Return [x, y] of the center of cell containing provided text 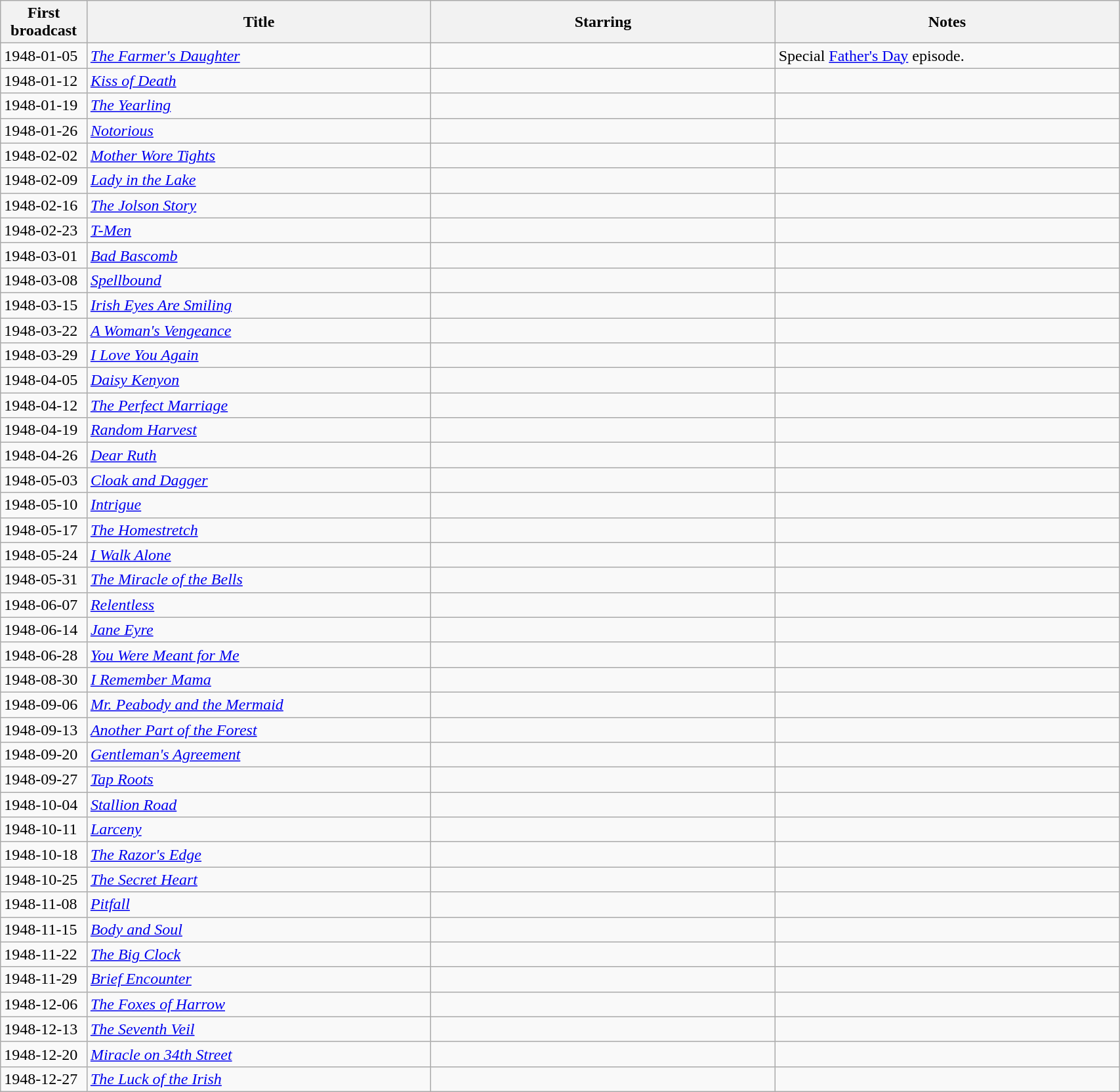
1948-05-17 [44, 530]
1948-09-13 [44, 730]
1948-02-16 [44, 205]
T-Men [259, 230]
1948-01-19 [44, 106]
1948-05-10 [44, 505]
Random Harvest [259, 430]
Kiss of Death [259, 81]
Title [259, 22]
1948-04-12 [44, 405]
First broadcast [44, 22]
Starring [603, 22]
The Jolson Story [259, 205]
The Miracle of the Bells [259, 580]
The Foxes of Harrow [259, 1004]
Irish Eyes Are Smiling [259, 305]
1948-03-08 [44, 280]
1948-01-05 [44, 56]
1948-06-28 [44, 655]
1948-03-01 [44, 255]
Daisy Kenyon [259, 380]
Jane Eyre [259, 630]
1948-02-02 [44, 155]
Relentless [259, 605]
Tap Roots [259, 780]
1948-09-27 [44, 780]
1948-04-26 [44, 455]
1948-04-05 [44, 380]
Larceny [259, 830]
The Perfect Marriage [259, 405]
1948-10-25 [44, 880]
A Woman's Vengeance [259, 330]
1948-12-13 [44, 1029]
1948-12-06 [44, 1004]
1948-05-24 [44, 555]
1948-09-06 [44, 704]
I Walk Alone [259, 555]
Spellbound [259, 280]
Brief Encounter [259, 979]
1948-12-27 [44, 1079]
1948-03-22 [44, 330]
Bad Bascomb [259, 255]
1948-05-03 [44, 480]
Notes [947, 22]
1948-04-19 [44, 430]
1948-09-20 [44, 755]
Intrigue [259, 505]
1948-06-07 [44, 605]
You Were Meant for Me [259, 655]
I Love You Again [259, 355]
1948-01-12 [44, 81]
The Luck of the Irish [259, 1079]
Notorious [259, 131]
Dear Ruth [259, 455]
The Secret Heart [259, 880]
1948-10-11 [44, 830]
The Yearling [259, 106]
I Remember Mama [259, 679]
1948-11-22 [44, 954]
1948-02-09 [44, 180]
1948-03-15 [44, 305]
1948-11-15 [44, 929]
Miracle on 34th Street [259, 1054]
1948-06-14 [44, 630]
The Seventh Veil [259, 1029]
The Big Clock [259, 954]
1948-10-04 [44, 805]
Special Father's Day episode. [947, 56]
1948-11-29 [44, 979]
1948-12-20 [44, 1054]
Gentleman's Agreement [259, 755]
Lady in the Lake [259, 180]
1948-01-26 [44, 131]
Pitfall [259, 904]
The Farmer's Daughter [259, 56]
1948-10-18 [44, 855]
The Homestretch [259, 530]
1948-11-08 [44, 904]
1948-08-30 [44, 679]
Stallion Road [259, 805]
Mr. Peabody and the Mermaid [259, 704]
1948-05-31 [44, 580]
Body and Soul [259, 929]
1948-03-29 [44, 355]
1948-02-23 [44, 230]
Mother Wore Tights [259, 155]
The Razor's Edge [259, 855]
Cloak and Dagger [259, 480]
Another Part of the Forest [259, 730]
